Return the (x, y) coordinate for the center point of the cell that contains the specified text.  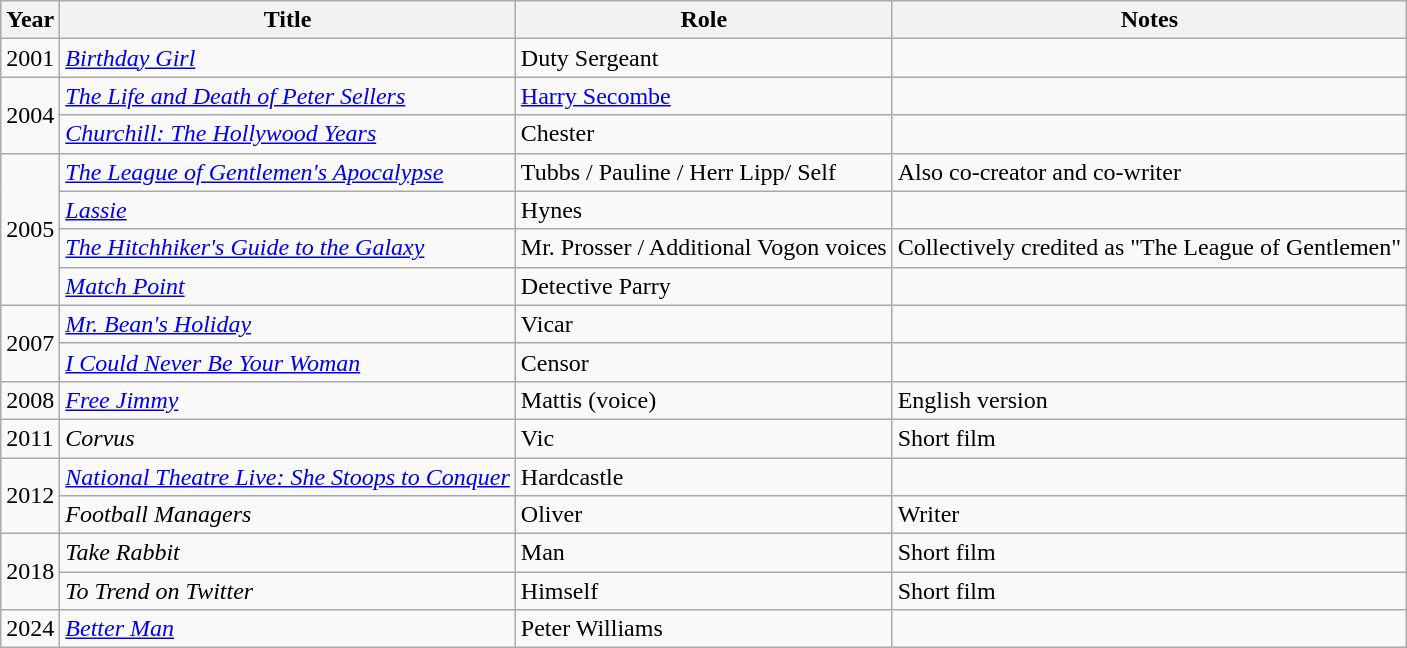
Also co-creator and co-writer (1149, 172)
Censor (704, 362)
2012 (30, 496)
Free Jimmy (288, 400)
Himself (704, 591)
Oliver (704, 515)
Football Managers (288, 515)
2024 (30, 629)
Mr. Prosser / Additional Vogon voices (704, 248)
2001 (30, 58)
Man (704, 553)
2011 (30, 438)
Better Man (288, 629)
Year (30, 20)
To Trend on Twitter (288, 591)
Harry Secombe (704, 96)
Detective Parry (704, 286)
I Could Never Be Your Woman (288, 362)
Peter Williams (704, 629)
Hardcastle (704, 477)
Tubbs / Pauline / Herr Lipp/ Self (704, 172)
Writer (1149, 515)
Lassie (288, 210)
Mattis (voice) (704, 400)
Title (288, 20)
Role (704, 20)
Duty Sergeant (704, 58)
The Hitchhiker's Guide to the Galaxy (288, 248)
Chester (704, 134)
2005 (30, 229)
2004 (30, 115)
Mr. Bean's Holiday (288, 324)
2007 (30, 343)
Churchill: The Hollywood Years (288, 134)
English version (1149, 400)
The Life and Death of Peter Sellers (288, 96)
Vic (704, 438)
Match Point (288, 286)
Notes (1149, 20)
Birthday Girl (288, 58)
Corvus (288, 438)
2008 (30, 400)
Take Rabbit (288, 553)
Vicar (704, 324)
National Theatre Live: She Stoops to Conquer (288, 477)
The League of Gentlemen's Apocalypse (288, 172)
2018 (30, 572)
Collectively credited as "The League of Gentlemen" (1149, 248)
Hynes (704, 210)
